Capture the cell that displays the provided text and extract its (X, Y) central coordinate. 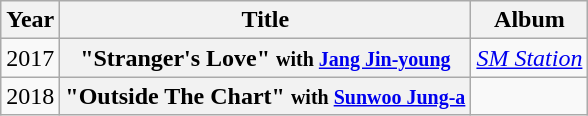
Year (30, 20)
2017 (30, 58)
Album (530, 20)
Title (266, 20)
SM Station (530, 58)
"Stranger's Love" with Jang Jin-young (266, 58)
2018 (30, 96)
"Outside The Chart" with Sunwoo Jung-a (266, 96)
